Pinpoint the cell where the given text exists, returning its (x, y) midpoint coordinate. 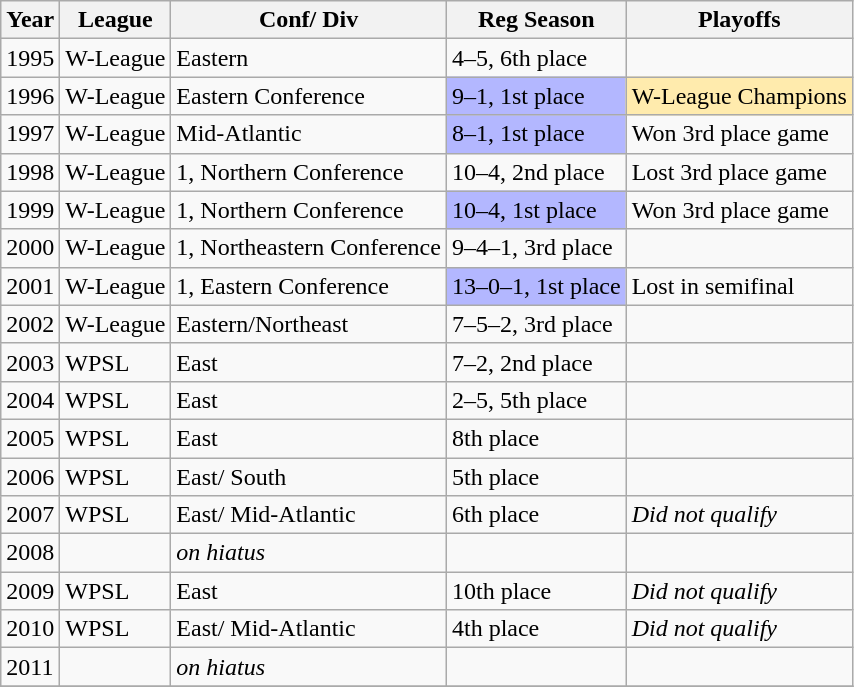
2004 (30, 400)
2002 (30, 324)
Conf/ Div (309, 20)
2010 (30, 629)
1995 (30, 58)
1, Eastern Conference (309, 286)
1, Northeastern Conference (309, 248)
Eastern (309, 58)
10–4, 2nd place (536, 172)
8th place (536, 438)
1997 (30, 134)
10th place (536, 591)
Mid-Atlantic (309, 134)
Year (30, 20)
4th place (536, 629)
2011 (30, 667)
9–1, 1st place (536, 96)
8–1, 1st place (536, 134)
2008 (30, 553)
Playoffs (739, 20)
2009 (30, 591)
9–4–1, 3rd place (536, 248)
1999 (30, 210)
2007 (30, 515)
2–5, 5th place (536, 400)
2000 (30, 248)
Lost in semifinal (739, 286)
2001 (30, 286)
East/ South (309, 477)
2006 (30, 477)
4–5, 6th place (536, 58)
Lost 3rd place game (739, 172)
7–5–2, 3rd place (536, 324)
League (116, 20)
7–2, 2nd place (536, 362)
13–0–1, 1st place (536, 286)
Reg Season (536, 20)
2003 (30, 362)
2005 (30, 438)
10–4, 1st place (536, 210)
6th place (536, 515)
1996 (30, 96)
Eastern/Northeast (309, 324)
Eastern Conference (309, 96)
5th place (536, 477)
1998 (30, 172)
W-League Champions (739, 96)
